For the text-containing cell, return its midpoint in (x, y) coordinate format. 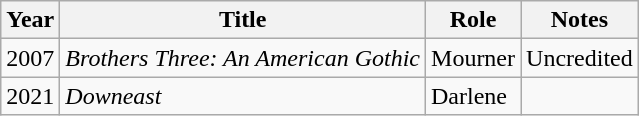
Downeast (243, 96)
2007 (30, 58)
Notes (580, 20)
Mourner (474, 58)
Title (243, 20)
Role (474, 20)
2021 (30, 96)
Brothers Three: An American Gothic (243, 58)
Uncredited (580, 58)
Darlene (474, 96)
Year (30, 20)
